From the cell containing the given text, extract its center point as [x, y] coordinate. 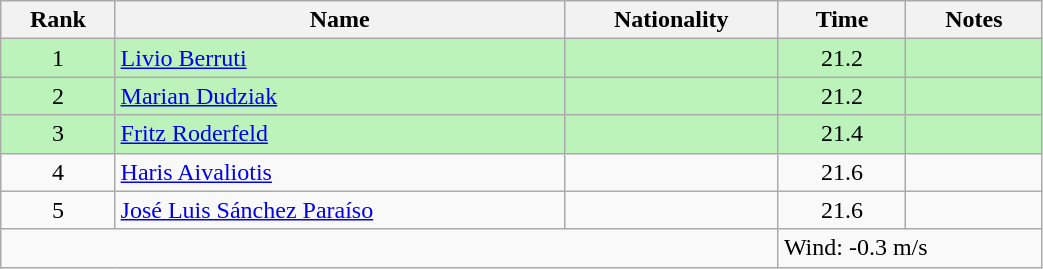
Name [340, 20]
Notes [974, 20]
Fritz Roderfeld [340, 134]
1 [58, 58]
José Luis Sánchez Paraíso [340, 210]
Wind: -0.3 m/s [910, 248]
3 [58, 134]
Livio Berruti [340, 58]
Time [842, 20]
Rank [58, 20]
Nationality [671, 20]
Marian Dudziak [340, 96]
21.4 [842, 134]
4 [58, 172]
2 [58, 96]
5 [58, 210]
Haris Aivaliotis [340, 172]
